Pinpoint the cell where the given text exists, returning its [X, Y] midpoint coordinate. 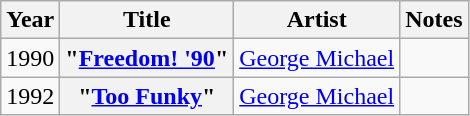
Artist [317, 20]
Notes [434, 20]
"Freedom! '90" [147, 58]
Year [30, 20]
"Too Funky" [147, 96]
1992 [30, 96]
Title [147, 20]
1990 [30, 58]
